Capture the cell that displays the provided text and extract its [X, Y] central coordinate. 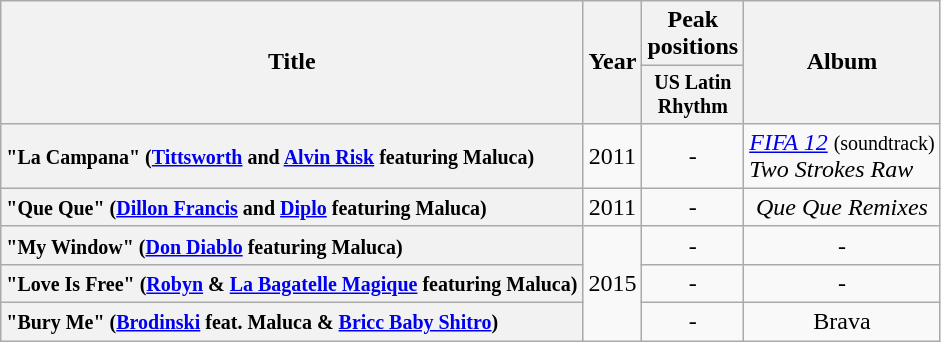
Peak positions [693, 34]
2015 [612, 283]
FIFA 12 (soundtrack)Two Strokes Raw [842, 156]
Que Que Remixes [842, 207]
Brava [842, 322]
Title [292, 62]
"La Campana" (Tittsworth and Alvin Risk featuring Maluca) [292, 156]
"My Window" (Don Diablo featuring Maluca) [292, 245]
Album [842, 62]
"Que Que" (Dillon Francis and Diplo featuring Maluca) [292, 207]
"Bury Me" (Brodinski feat. Maluca & Bricc Baby Shitro) [292, 322]
US Latin Rhythm [693, 94]
Year [612, 62]
"Love Is Free" (Robyn & La Bagatelle Magique featuring Maluca) [292, 283]
